Return (X, Y) of the center of cell containing provided text 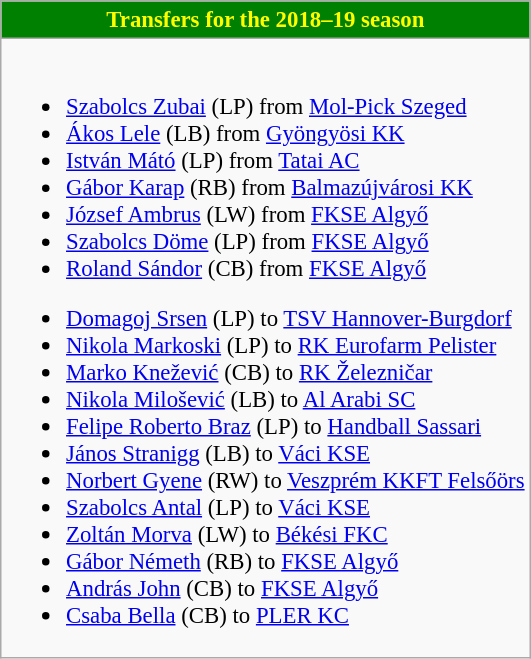
Transfers for the 2018–19 season (266, 20)
